From the cell containing the given text, extract its center point as [x, y] coordinate. 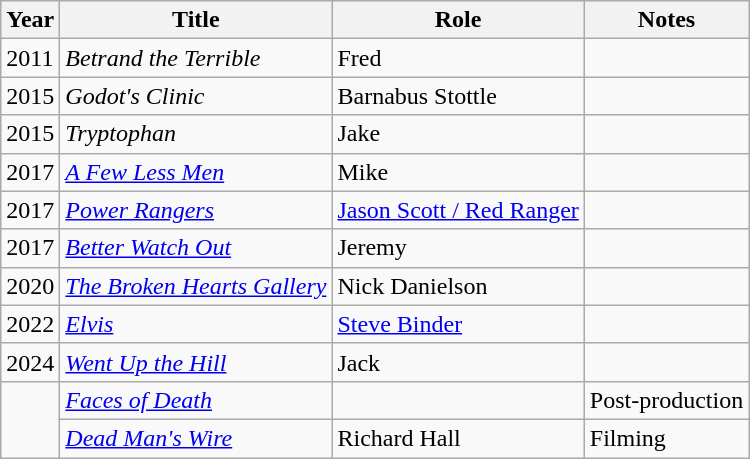
Tryptophan [196, 134]
Steve Binder [458, 324]
Power Rangers [196, 210]
Barnabus Stottle [458, 96]
2024 [30, 362]
Title [196, 20]
Role [458, 20]
Dead Man's Wire [196, 438]
Nick Danielson [458, 286]
Notes [666, 20]
Godot's Clinic [196, 96]
The Broken Hearts Gallery [196, 286]
2020 [30, 286]
2022 [30, 324]
2011 [30, 58]
A Few Less Men [196, 172]
Jake [458, 134]
Year [30, 20]
Mike [458, 172]
Jason Scott / Red Ranger [458, 210]
Jeremy [458, 248]
Filming [666, 438]
Richard Hall [458, 438]
Post-production [666, 400]
Fred [458, 58]
Faces of Death [196, 400]
Elvis [196, 324]
Went Up the Hill [196, 362]
Betrand the Terrible [196, 58]
Better Watch Out [196, 248]
Jack [458, 362]
